Scan for the cell matching the given text and deliver its (x, y) coordinate at center. 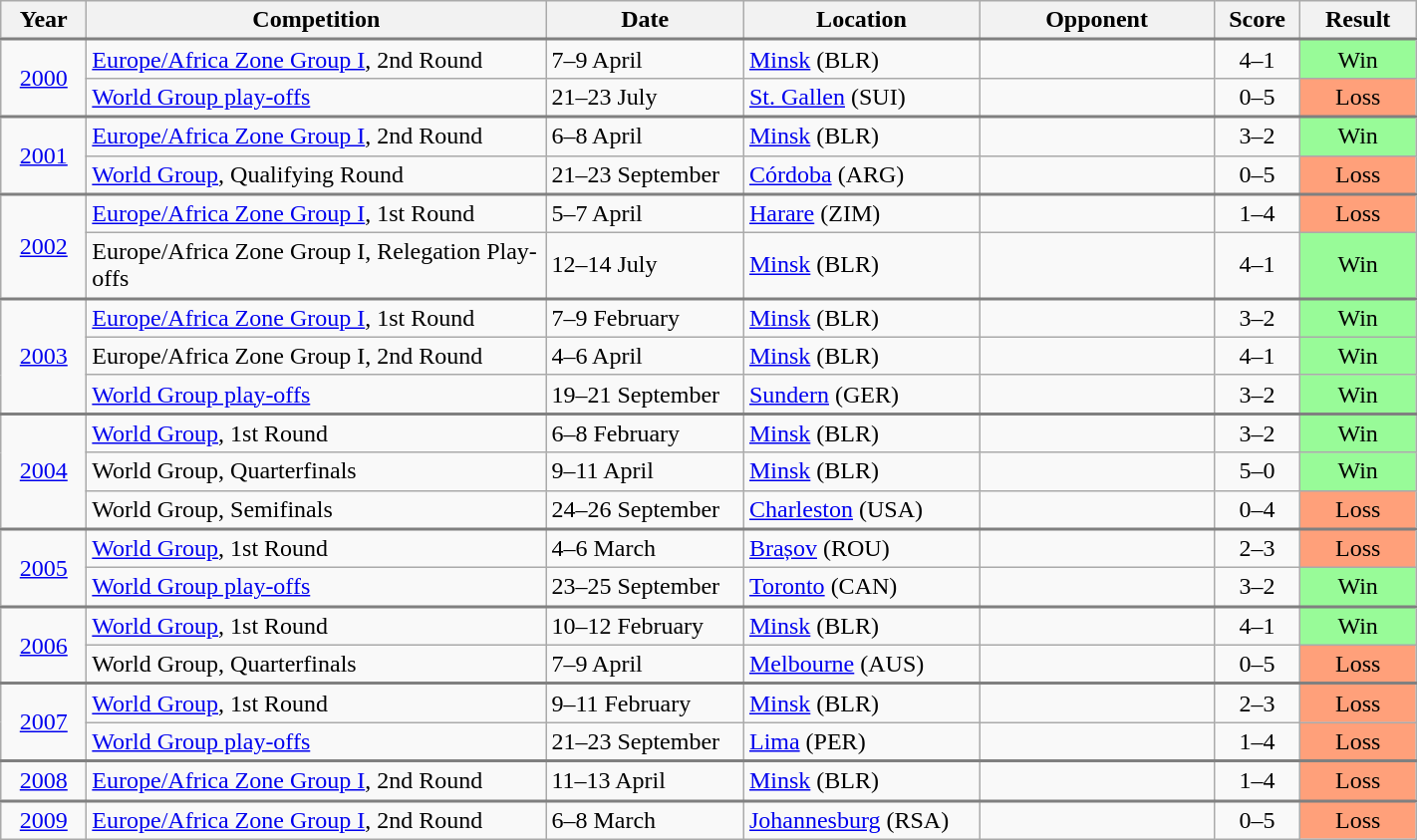
4–6 April (646, 356)
Sundern (GER) (861, 395)
Result (1358, 20)
24–26 September (646, 510)
Melbourne (AUS) (861, 664)
Brașov (ROU) (861, 548)
2001 (44, 155)
19–21 September (646, 395)
Competition (317, 20)
2008 (44, 781)
World Group, Semifinals (317, 510)
World Group, Qualifying Round (317, 175)
Lima (PER) (861, 741)
Date (646, 20)
Year (44, 20)
6–8 April (646, 136)
Harare (ZIM) (861, 213)
Score (1258, 20)
2009 (44, 819)
0–4 (1258, 510)
Europe/Africa Zone Group I, Relegation Play-offs (317, 266)
Córdoba (ARG) (861, 175)
2006 (44, 645)
10–12 February (646, 626)
9–11 February (646, 703)
Johannesburg (RSA) (861, 819)
7–9 February (646, 317)
23–25 September (646, 588)
9–11 April (646, 471)
2007 (44, 722)
2005 (44, 568)
St. Gallen (SUI) (861, 98)
21–23 July (646, 98)
5–7 April (646, 213)
6–8 February (646, 432)
2002 (44, 247)
Location (861, 20)
11–13 April (646, 781)
Opponent (1096, 20)
2004 (44, 471)
Charleston (USA) (861, 510)
4–6 March (646, 548)
5–0 (1258, 471)
Toronto (CAN) (861, 588)
6–8 March (646, 819)
12–14 July (646, 266)
2000 (44, 79)
2003 (44, 356)
